From the cell containing the given text, extract its center point as [X, Y] coordinate. 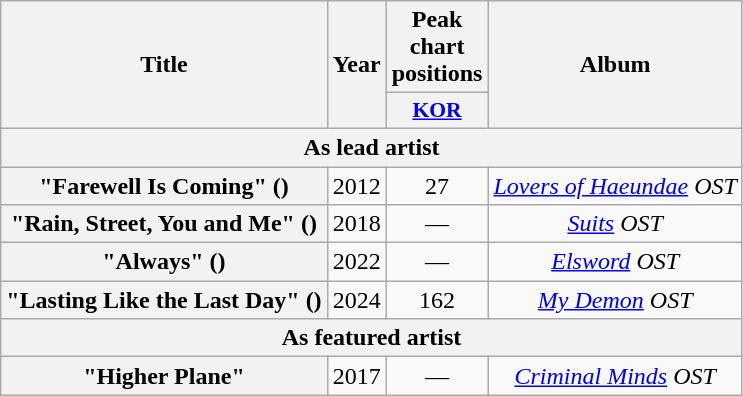
Elsword OST [615, 262]
2022 [356, 262]
27 [437, 185]
2024 [356, 300]
Album [615, 65]
"Lasting Like the Last Day" () [164, 300]
162 [437, 300]
Criminal Minds OST [615, 376]
Peak chart positions [437, 47]
My Demon OST [615, 300]
Title [164, 65]
Suits OST [615, 224]
2012 [356, 185]
Lovers of Haeundae OST [615, 185]
KOR [437, 111]
As featured artist [372, 338]
"Always" () [164, 262]
As lead artist [372, 147]
"Farewell Is Coming" () [164, 185]
Year [356, 65]
2017 [356, 376]
"Rain, Street, You and Me" () [164, 224]
"Higher Plane" [164, 376]
2018 [356, 224]
